Search for the cell housing the specified text and yield its (X, Y) center coordinate. 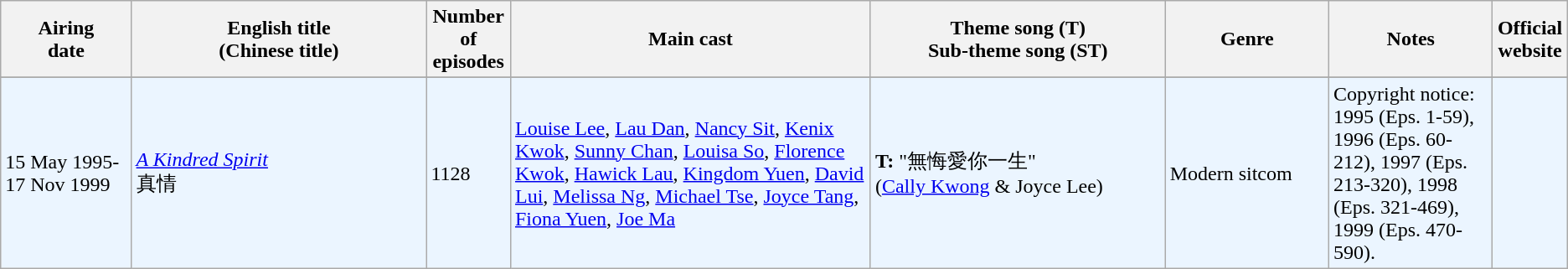
English title (Chinese title) (279, 39)
Modern sitcom (1246, 173)
15 May 1995- 17 Nov 1999 (66, 173)
Airingdate (66, 39)
Genre (1246, 39)
Number of episodes (469, 39)
Main cast (690, 39)
1128 (469, 173)
T: "無悔愛你一生" (Cally Kwong & Joyce Lee) (1018, 173)
Theme song (T) Sub-theme song (ST) (1018, 39)
Official website (1529, 39)
A Kindred Spirit 真情 (279, 173)
Notes (1411, 39)
Copyright notice: 1995 (Eps. 1-59), 1996 (Eps. 60-212), 1997 (Eps. 213-320), 1998 (Eps. 321-469), 1999 (Eps. 470-590). (1411, 173)
